Identify which cell holds the provided text, then report its (x, y) central coordinate. 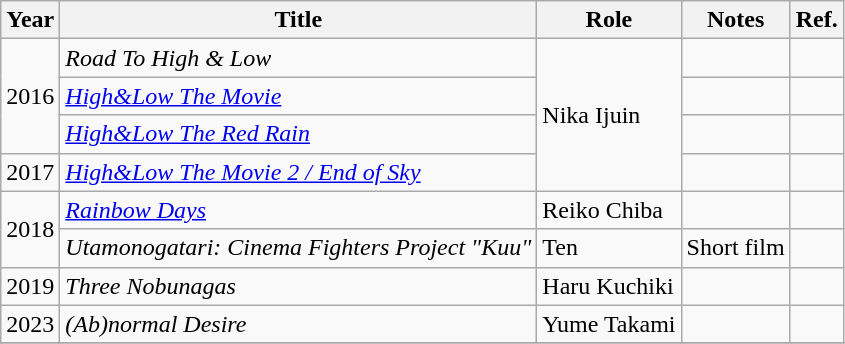
Short film (736, 248)
(Ab)normal Desire (298, 324)
2023 (30, 324)
Road To High & Low (298, 58)
Year (30, 20)
2016 (30, 96)
Haru Kuchiki (609, 286)
Rainbow Days (298, 210)
Reiko Chiba (609, 210)
High&Low The Movie 2 / End of Sky (298, 172)
Utamonogatari: Cinema Fighters Project "Kuu" (298, 248)
2019 (30, 286)
Notes (736, 20)
High&Low The Movie (298, 96)
Ref. (816, 20)
Yume Takami (609, 324)
Three Nobunagas (298, 286)
High&Low The Red Rain (298, 134)
Title (298, 20)
2017 (30, 172)
2018 (30, 229)
Nika Ijuin (609, 115)
Ten (609, 248)
Role (609, 20)
